Pinpoint the cell where the given text exists, returning its (X, Y) midpoint coordinate. 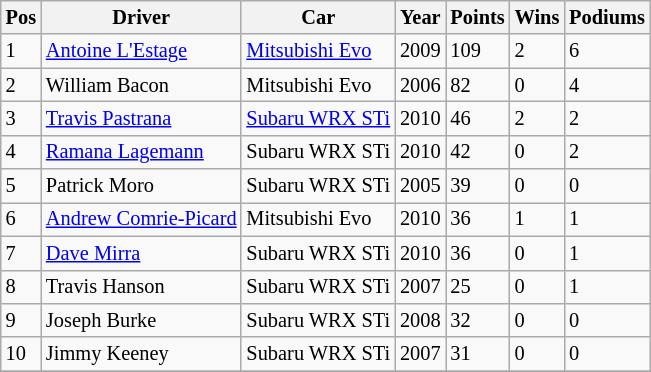
39 (478, 186)
Points (478, 17)
Year (420, 17)
Car (318, 17)
Patrick Moro (141, 186)
3 (21, 118)
Travis Hanson (141, 287)
Jimmy Keeney (141, 354)
10 (21, 354)
Podiums (607, 17)
42 (478, 152)
82 (478, 85)
Antoine L'Estage (141, 51)
2005 (420, 186)
25 (478, 287)
32 (478, 320)
2006 (420, 85)
2008 (420, 320)
Wins (538, 17)
7 (21, 253)
8 (21, 287)
Pos (21, 17)
46 (478, 118)
Dave Mirra (141, 253)
Andrew Comrie-Picard (141, 219)
William Bacon (141, 85)
5 (21, 186)
31 (478, 354)
Travis Pastrana (141, 118)
Driver (141, 17)
109 (478, 51)
Joseph Burke (141, 320)
Ramana Lagemann (141, 152)
2009 (420, 51)
9 (21, 320)
